Return the (X, Y) coordinate for the center point of the cell that contains the specified text.  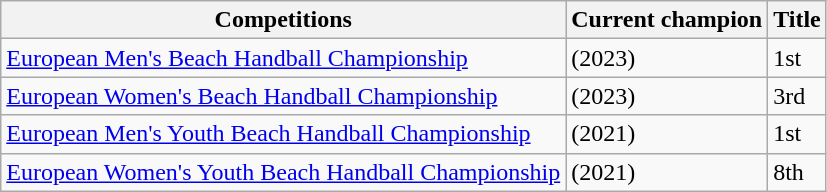
Competitions (284, 20)
European Men's Beach Handball Championship (284, 58)
European Women's Beach Handball Championship (284, 96)
European Men's Youth Beach Handball Championship (284, 134)
3rd (798, 96)
Current champion (667, 20)
European Women's Youth Beach Handball Championship (284, 172)
8th (798, 172)
Title (798, 20)
